From the cell containing the given text, extract its center point as (X, Y) coordinate. 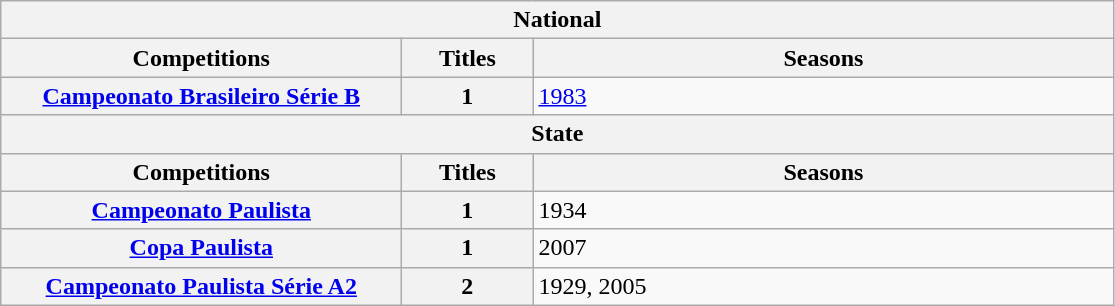
1929, 2005 (824, 286)
Campeonato Paulista (202, 210)
State (558, 134)
Copa Paulista (202, 248)
1983 (824, 96)
Campeonato Paulista Série A2 (202, 286)
2007 (824, 248)
2 (468, 286)
1934 (824, 210)
Campeonato Brasileiro Série B (202, 96)
National (558, 20)
